Provide the (X, Y) coordinate of the cell's center where the given text is located.  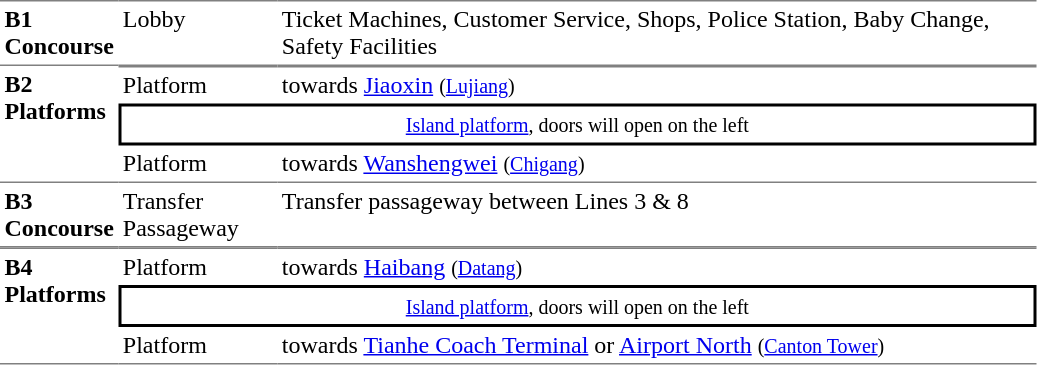
B4Platforms (59, 306)
Transfer Passageway (198, 215)
towards Tianhe Coach Terminal or Airport North (Canton Tower) (656, 346)
B1Concourse (59, 33)
towards Haibang (Datang) (656, 267)
towards Wanshengwei (Chigang) (656, 165)
towards Jiaoxin (Lujiang) (656, 85)
Ticket Machines, Customer Service, Shops, Police Station, Baby Change, Safety Facilities (656, 33)
B3Concourse (59, 215)
Transfer passageway between Lines 3 & 8 (656, 215)
Lobby (198, 33)
B2Platforms (59, 124)
